Identify which cell holds the provided text, then report its [X, Y] central coordinate. 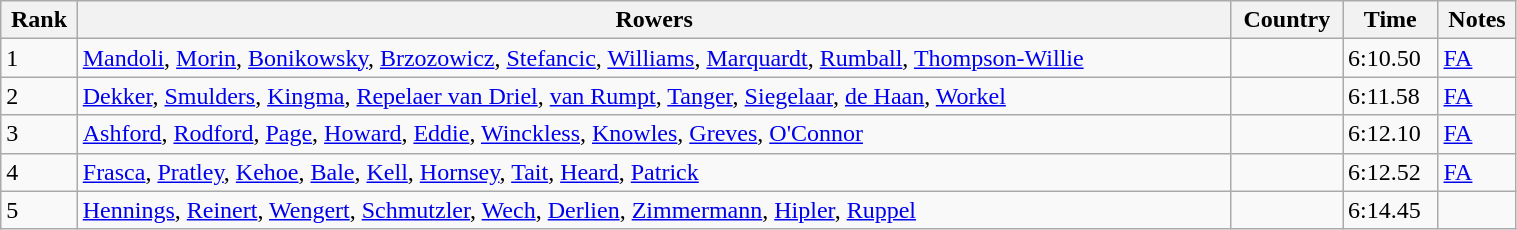
Country [1286, 20]
6:11.58 [1390, 96]
Notes [1477, 20]
5 [39, 210]
Hennings, Reinert, Wengert, Schmutzler, Wech, Derlien, Zimmermann, Hipler, Ruppel [654, 210]
Rank [39, 20]
4 [39, 172]
Time [1390, 20]
6:12.10 [1390, 134]
Dekker, Smulders, Kingma, Repelaer van Driel, van Rumpt, Tanger, Siegelaar, de Haan, Workel [654, 96]
6:14.45 [1390, 210]
6:12.52 [1390, 172]
1 [39, 58]
Frasca, Pratley, Kehoe, Bale, Kell, Hornsey, Tait, Heard, Patrick [654, 172]
Mandoli, Morin, Bonikowsky, Brzozowicz, Stefancic, Williams, Marquardt, Rumball, Thompson-Willie [654, 58]
Ashford, Rodford, Page, Howard, Eddie, Winckless, Knowles, Greves, O'Connor [654, 134]
3 [39, 134]
Rowers [654, 20]
2 [39, 96]
6:10.50 [1390, 58]
